Locate the cell with the specified text and output its [X, Y] center coordinate. 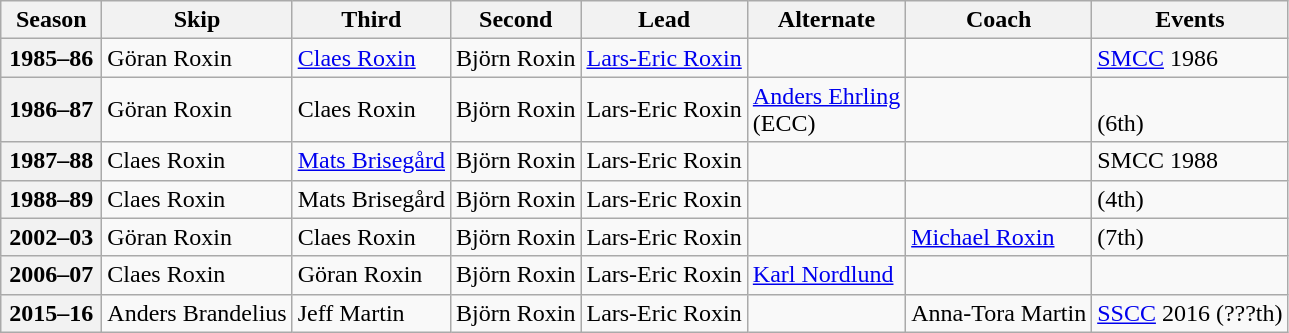
1986–87 [52, 110]
Events [1190, 20]
Anders Ehrling(ECC) [826, 110]
Coach [999, 20]
Anna-Tora Martin [999, 313]
2015–16 [52, 313]
Third [371, 20]
Michael Roxin [999, 237]
SMCC 1986 [1190, 58]
Jeff Martin [371, 313]
Skip [197, 20]
Lead [664, 20]
Anders Brandelius [197, 313]
Second [516, 20]
(7th) [1190, 237]
(4th) [1190, 199]
1988–89 [52, 199]
(6th) [1190, 110]
1987–88 [52, 161]
Karl Nordlund [826, 275]
Alternate [826, 20]
SSCC 2016 (???th) [1190, 313]
SMCC 1988 [1190, 161]
2002–03 [52, 237]
1985–86 [52, 58]
Season [52, 20]
2006–07 [52, 275]
